Detect which cell encompasses the target text, then output its (X, Y) center coordinate. 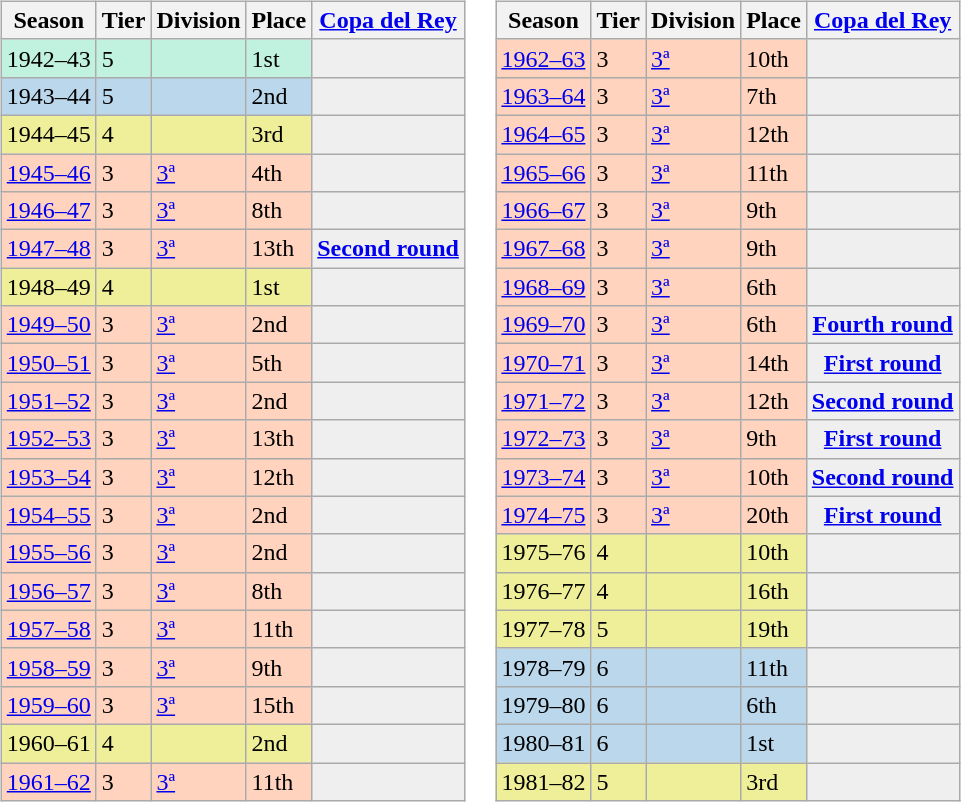
1975–76 (544, 553)
1955–56 (48, 553)
1981–82 (544, 781)
1961–62 (48, 781)
1952–53 (48, 439)
1968–69 (544, 287)
1959–60 (48, 705)
1965–66 (544, 173)
1949–50 (48, 325)
20th (774, 515)
16th (774, 591)
1970–71 (544, 363)
1960–61 (48, 743)
1943–44 (48, 96)
1951–52 (48, 401)
1971–72 (544, 401)
1953–54 (48, 477)
1977–78 (544, 629)
1974–75 (544, 515)
14th (774, 363)
7th (774, 96)
1946–47 (48, 211)
1979–80 (544, 705)
1980–81 (544, 743)
1945–46 (48, 173)
1948–49 (48, 287)
1958–59 (48, 667)
1957–58 (48, 629)
1967–68 (544, 249)
1972–73 (544, 439)
15th (279, 705)
Fourth round (882, 325)
1963–64 (544, 96)
1973–74 (544, 477)
1978–79 (544, 667)
1964–65 (544, 134)
5th (279, 363)
1954–55 (48, 515)
1956–57 (48, 591)
1947–48 (48, 249)
1962–63 (544, 58)
1969–70 (544, 325)
4th (279, 173)
1966–67 (544, 211)
1950–51 (48, 363)
1944–45 (48, 134)
1976–77 (544, 591)
19th (774, 629)
1942–43 (48, 58)
